Return the [X, Y] coordinate for the center point of the cell that contains the specified text.  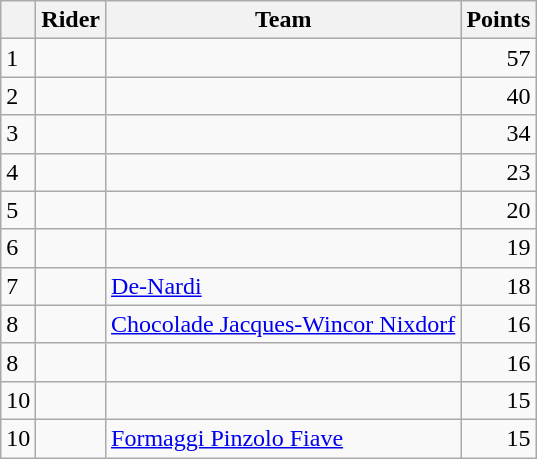
1 [18, 58]
Rider [71, 20]
2 [18, 96]
23 [498, 172]
5 [18, 210]
18 [498, 286]
Formaggi Pinzolo Fiave [284, 438]
40 [498, 96]
19 [498, 248]
20 [498, 210]
Team [284, 20]
57 [498, 58]
34 [498, 134]
3 [18, 134]
Points [498, 20]
De-Nardi [284, 286]
4 [18, 172]
Chocolade Jacques-Wincor Nixdorf [284, 324]
7 [18, 286]
6 [18, 248]
